From the cell containing the given text, extract its center point as [X, Y] coordinate. 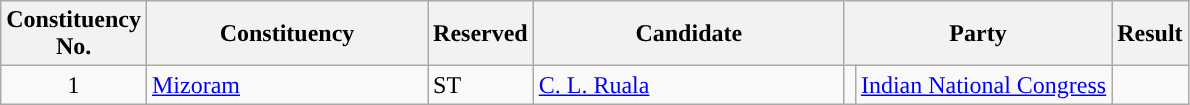
Result [1150, 34]
C. L. Ruala [688, 85]
Candidate [688, 34]
Mizoram [286, 85]
1 [74, 85]
Constituency [286, 34]
Reserved [481, 34]
Party [978, 34]
ST [481, 85]
Constituency No. [74, 34]
Indian National Congress [983, 85]
